Capture the cell that displays the provided text and extract its [X, Y] central coordinate. 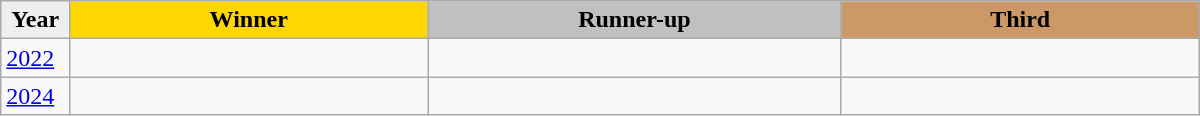
Winner [249, 20]
2022 [36, 58]
2024 [36, 96]
Third [1020, 20]
Runner-up [634, 20]
Year [36, 20]
